Return the (x, y) coordinate for the center point of the cell that contains the specified text.  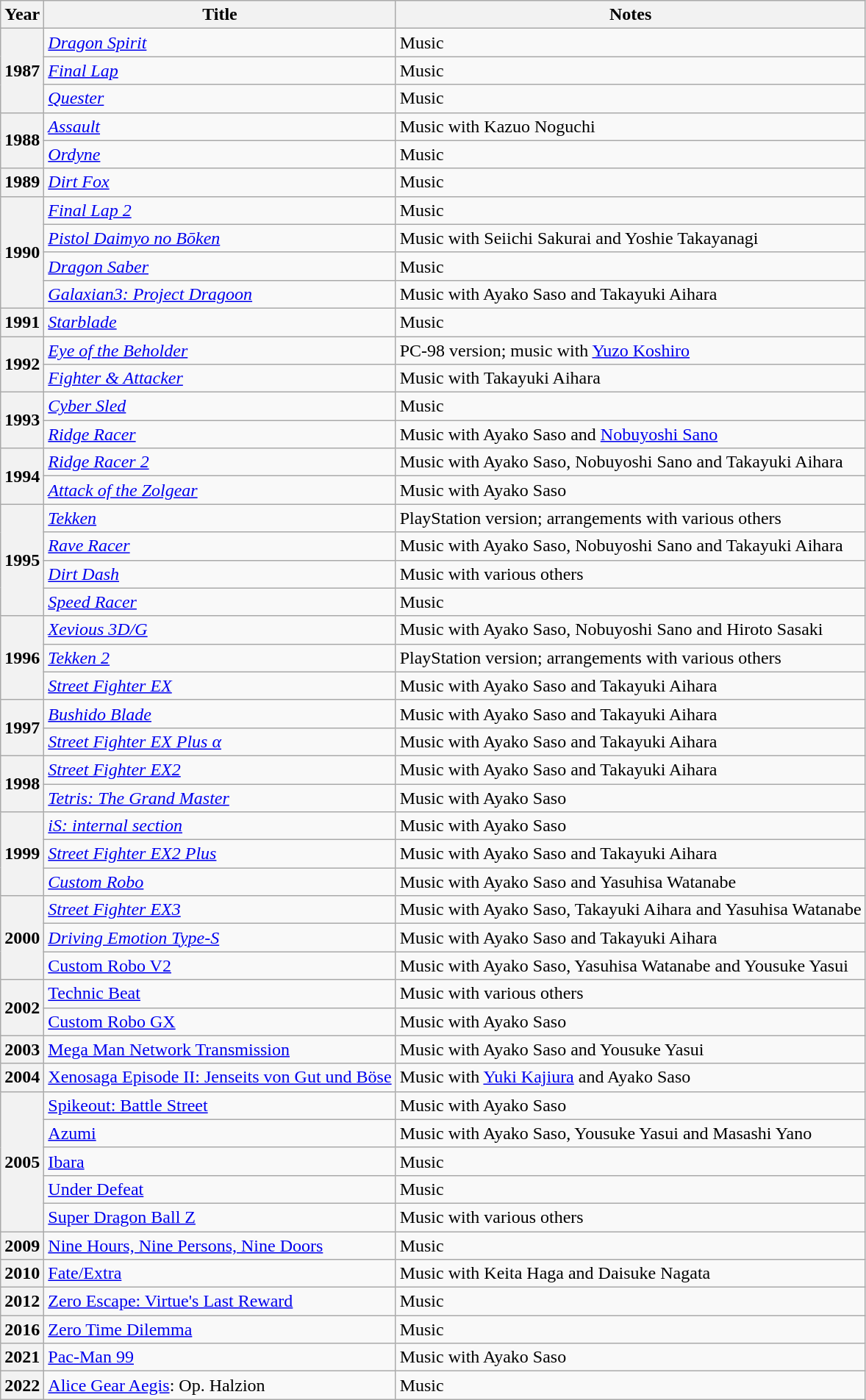
PC-98 version; music with Yuzo Koshiro (631, 351)
Spikeout: Battle Street (220, 1105)
Galaxian3: Project Dragoon (220, 294)
Music with Takayuki Aihara (631, 378)
Music with Kazuo Noguchi (631, 126)
1991 (22, 322)
Ridge Racer (220, 434)
Music with Ayako Saso and Yasuhisa Watanabe (631, 882)
Tetris: The Grand Master (220, 797)
Fate/Extra (220, 1274)
Xevious 3D/G (220, 630)
Custom Robo V2 (220, 966)
Bushido Blade (220, 714)
Final Lap 2 (220, 210)
1990 (22, 252)
2005 (22, 1161)
Zero Time Dilemma (220, 1329)
Starblade (220, 322)
iS: internal section (220, 826)
1999 (22, 854)
Speed Racer (220, 602)
1995 (22, 560)
2022 (22, 1385)
Zero Escape: Virtue's Last Reward (220, 1302)
Ibara (220, 1161)
Street Fighter EX2 (220, 769)
Attack of the Zolgear (220, 490)
Technic Beat (220, 994)
1988 (22, 140)
Pac-Man 99 (220, 1357)
2004 (22, 1077)
Cyber Sled (220, 406)
1989 (22, 182)
Music with Ayako Saso, Nobuyoshi Sano and Hiroto Sasaki (631, 630)
Super Dragon Ball Z (220, 1217)
Tekken 2 (220, 658)
Music with Ayako Saso and Nobuyoshi Sano (631, 434)
2002 (22, 1008)
Fighter & Attacker (220, 378)
Dirt Dash (220, 574)
Final Lap (220, 71)
Dragon Spirit (220, 43)
Dirt Fox (220, 182)
Mega Man Network Transmission (220, 1049)
Street Fighter EX (220, 686)
Dragon Saber (220, 266)
1993 (22, 420)
Quester (220, 98)
Assault (220, 126)
1994 (22, 476)
2012 (22, 1302)
Notes (631, 15)
Alice Gear Aegis: Op. Halzion (220, 1385)
Street Fighter EX3 (220, 910)
Custom Robo GX (220, 1022)
2009 (22, 1246)
2021 (22, 1357)
1998 (22, 783)
Music with Ayako Saso, Yasuhisa Watanabe and Yousuke Yasui (631, 966)
Ridge Racer 2 (220, 462)
Street Fighter EX Plus α (220, 742)
1987 (22, 71)
Custom Robo (220, 882)
Nine Hours, Nine Persons, Nine Doors (220, 1246)
Pistol Daimyo no Bōken (220, 238)
1996 (22, 658)
1992 (22, 365)
Music with Seiichi Sakurai and Yoshie Takayanagi (631, 238)
Music with Yuki Kajiura and Ayako Saso (631, 1077)
2016 (22, 1329)
Rave Racer (220, 546)
2000 (22, 938)
Street Fighter EX2 Plus (220, 854)
Music with Ayako Saso and Yousuke Yasui (631, 1049)
Azumi (220, 1133)
Driving Emotion Type-S (220, 938)
Music with Keita Haga and Daisuke Nagata (631, 1274)
Year (22, 15)
Music with Ayako Saso, Takayuki Aihara and Yasuhisa Watanabe (631, 910)
2003 (22, 1049)
2010 (22, 1274)
Under Defeat (220, 1189)
Title (220, 15)
Eye of the Beholder (220, 351)
Music with Ayako Saso, Yousuke Yasui and Masashi Yano (631, 1133)
Xenosaga Episode II: Jenseits von Gut und Böse (220, 1077)
Ordyne (220, 154)
1997 (22, 728)
Tekken (220, 518)
